Search for the cell housing the specified text and yield its [X, Y] center coordinate. 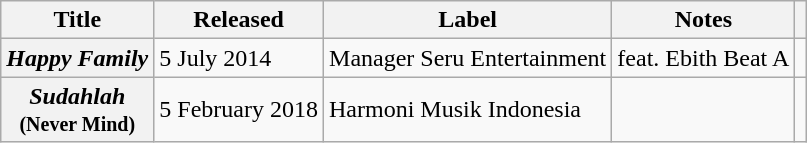
Label [468, 20]
Manager Seru Entertainment [468, 58]
Released [239, 20]
Harmoni Musik Indonesia [468, 110]
Happy Family [78, 58]
feat. Ebith Beat A [704, 58]
Sudahlah(Never Mind) [78, 110]
Title [78, 20]
5 February 2018 [239, 110]
Notes [704, 20]
5 July 2014 [239, 58]
